Scan for the cell matching the given text and deliver its [x, y] coordinate at center. 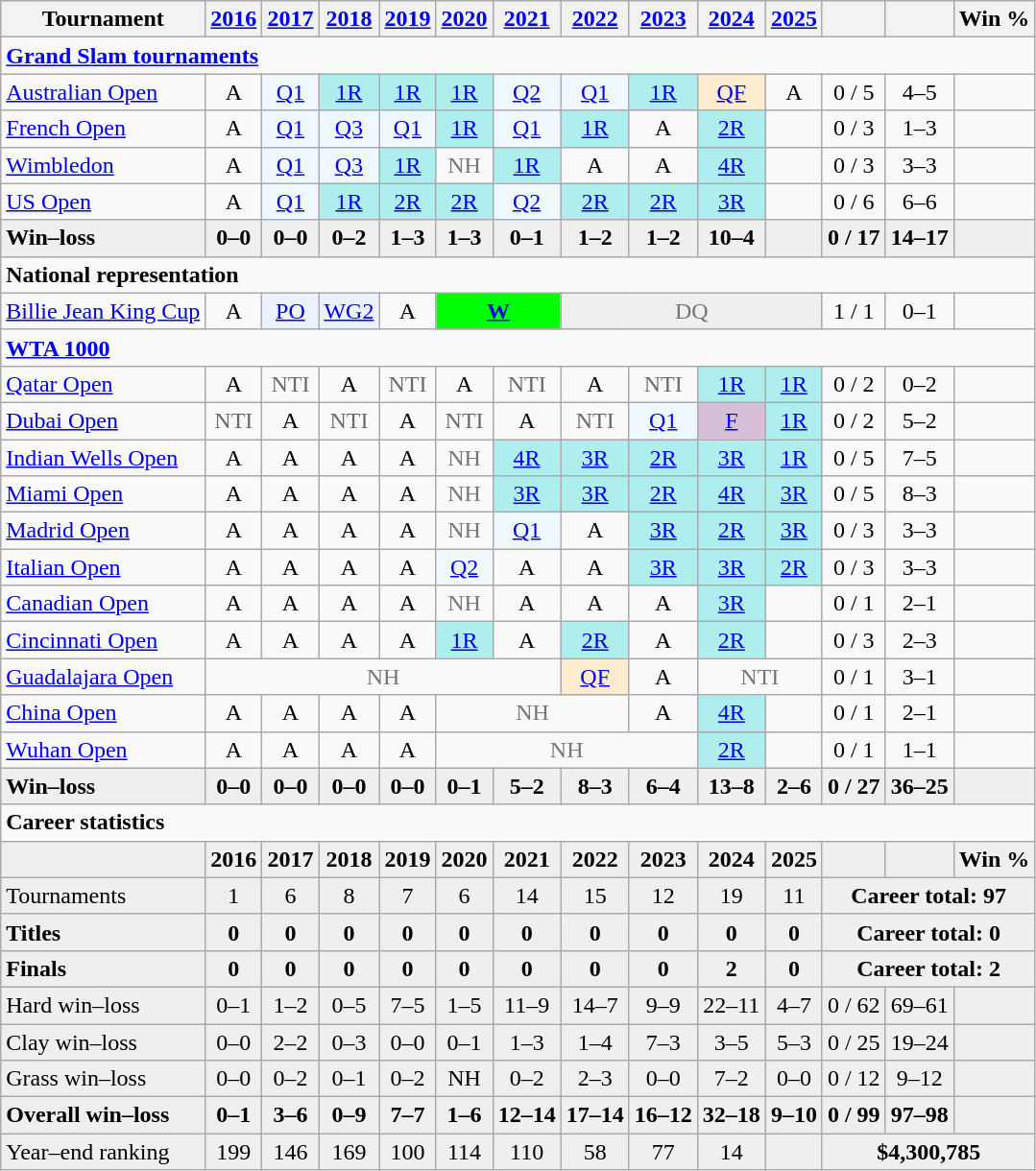
3–1 [920, 677]
Finals [104, 968]
199 [234, 1152]
Career total: 0 [928, 932]
Grand Slam tournaments [518, 56]
3–5 [732, 1041]
1–4 [595, 1041]
0–9 [349, 1115]
0 / 6 [854, 202]
Guadalajara Open [104, 677]
17–14 [595, 1115]
PO [290, 311]
National representation [518, 275]
Career total: 97 [928, 896]
Overall win–loss [104, 1115]
Billie Jean King Cup [104, 311]
19–24 [920, 1041]
14–7 [595, 1005]
2–2 [290, 1041]
58 [595, 1152]
Wimbledon [104, 165]
4–7 [793, 1005]
4–5 [920, 92]
0 / 25 [854, 1041]
0–5 [349, 1005]
0 / 62 [854, 1005]
13–8 [732, 786]
Wuhan Open [104, 750]
100 [407, 1152]
2 [732, 968]
1 [234, 896]
69–61 [920, 1005]
2–6 [793, 786]
0–3 [349, 1041]
0 / 99 [854, 1115]
Cincinnati Open [104, 640]
Tournaments [104, 896]
19 [732, 896]
Australian Open [104, 92]
16–12 [663, 1115]
22–11 [732, 1005]
Titles [104, 932]
Madrid Open [104, 531]
15 [595, 896]
Qatar Open [104, 384]
Career statistics [518, 823]
1–6 [465, 1115]
7–3 [663, 1041]
F [732, 420]
French Open [104, 129]
1 / 1 [854, 311]
0 / 27 [854, 786]
0 / 17 [854, 238]
169 [349, 1152]
6–4 [663, 786]
7 [407, 896]
9–10 [793, 1115]
6–6 [920, 202]
7–7 [407, 1115]
5–3 [793, 1041]
3–6 [290, 1115]
9–12 [920, 1079]
Grass win–loss [104, 1079]
Dubai Open [104, 420]
10–4 [732, 238]
Indian Wells Open [104, 458]
36–25 [920, 786]
114 [465, 1152]
Canadian Open [104, 604]
14–17 [920, 238]
Italian Open [104, 567]
11 [793, 896]
WTA 1000 [518, 347]
China Open [104, 713]
32–18 [732, 1115]
1–1 [920, 750]
77 [663, 1152]
0 / 12 [854, 1079]
W [498, 311]
110 [526, 1152]
11–9 [526, 1005]
9–9 [663, 1005]
$4,300,785 [928, 1152]
8 [349, 896]
Clay win–loss [104, 1041]
Tournament [104, 19]
DQ [691, 311]
Career total: 2 [928, 968]
7–2 [732, 1079]
146 [290, 1152]
US Open [104, 202]
Miami Open [104, 494]
1–5 [465, 1005]
12–14 [526, 1115]
Hard win–loss [104, 1005]
97–98 [920, 1115]
WG2 [349, 311]
12 [663, 896]
Year–end ranking [104, 1152]
